Detect which cell encompasses the target text, then output its (x, y) center coordinate. 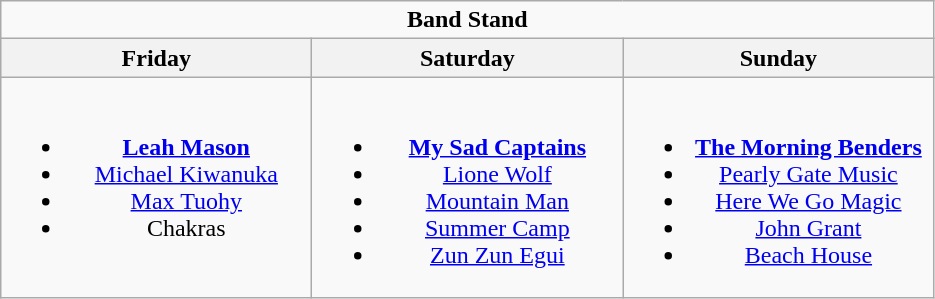
Saturday (468, 58)
Friday (156, 58)
Band Stand (468, 20)
Leah MasonMichael KiwanukaMax TuohyChakras (156, 188)
The Morning BendersPearly Gate MusicHere We Go MagicJohn GrantBeach House (778, 188)
Sunday (778, 58)
My Sad CaptainsLione WolfMountain ManSummer CampZun Zun Egui (468, 188)
